Output the (X, Y) coordinate of the center of the cell containing the given text.  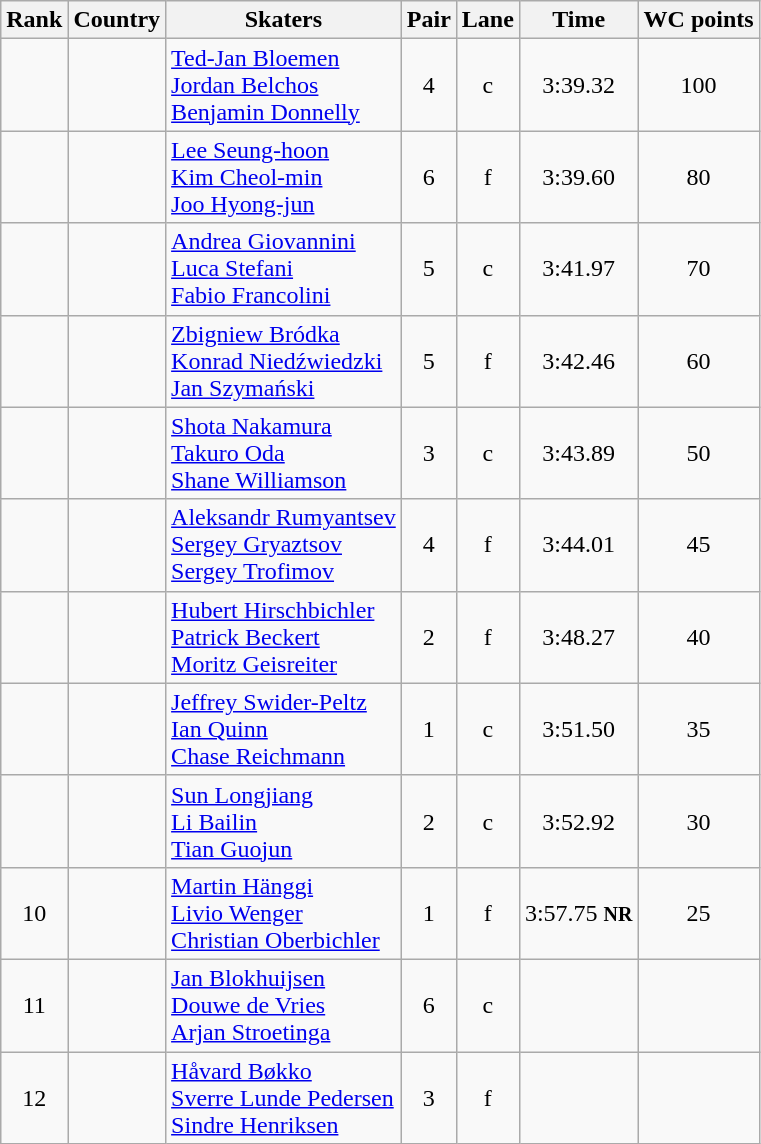
Andrea GiovanniniLuca StefaniFabio Francolini (284, 269)
Jan BlokhuijsenDouwe de VriesArjan Stroetinga (284, 1005)
100 (698, 85)
Håvard BøkkoSverre Lunde PedersenSindre Henriksen (284, 1098)
3:52.92 (578, 821)
3:57.75 NR (578, 913)
Time (578, 20)
45 (698, 545)
25 (698, 913)
12 (34, 1098)
40 (698, 637)
Jeffrey Swider-PeltzIan QuinnChase Reichmann (284, 729)
60 (698, 361)
WC points (698, 20)
70 (698, 269)
11 (34, 1005)
3:48.27 (578, 637)
3:39.32 (578, 85)
3:39.60 (578, 177)
Rank (34, 20)
Country (117, 20)
35 (698, 729)
Sun LongjiangLi BailinTian Guojun (284, 821)
Hubert HirschbichlerPatrick BeckertMoritz Geisreiter (284, 637)
80 (698, 177)
Aleksandr RumyantsevSergey GryaztsovSergey Trofimov (284, 545)
30 (698, 821)
Zbigniew BródkaKonrad NiedźwiedzkiJan Szymański (284, 361)
50 (698, 453)
10 (34, 913)
Skaters (284, 20)
3:51.50 (578, 729)
Pair (428, 20)
3:42.46 (578, 361)
3:41.97 (578, 269)
Martin HänggiLivio WengerChristian Oberbichler (284, 913)
3:43.89 (578, 453)
Ted-Jan BloemenJordan BelchosBenjamin Donnelly (284, 85)
Shota NakamuraTakuro OdaShane Williamson (284, 453)
Lane (488, 20)
Lee Seung-hoonKim Cheol-minJoo Hyong-jun (284, 177)
3:44.01 (578, 545)
